Pinpoint the cell where the given text exists, returning its [x, y] midpoint coordinate. 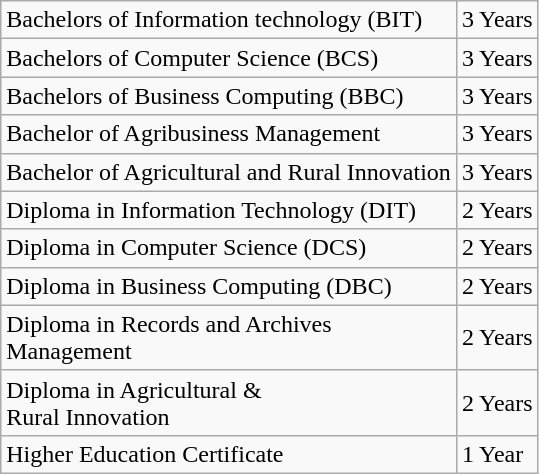
Diploma in Business Computing (DBC) [229, 286]
1 Year [497, 454]
Diploma in Computer Science (DCS) [229, 248]
Diploma in Agricultural &Rural Innovation [229, 402]
Diploma in Records and ArchivesManagement [229, 338]
Bachelor of Agricultural and Rural Innovation [229, 172]
Bachelors of Business Computing (BBC) [229, 96]
Bachelors of Computer Science (BCS) [229, 58]
Higher Education Certificate [229, 454]
Diploma in Information Technology (DIT) [229, 210]
Bachelor of Agribusiness Management [229, 134]
Bachelors of Information technology (BIT) [229, 20]
